For the text-containing cell, return its midpoint in (x, y) coordinate format. 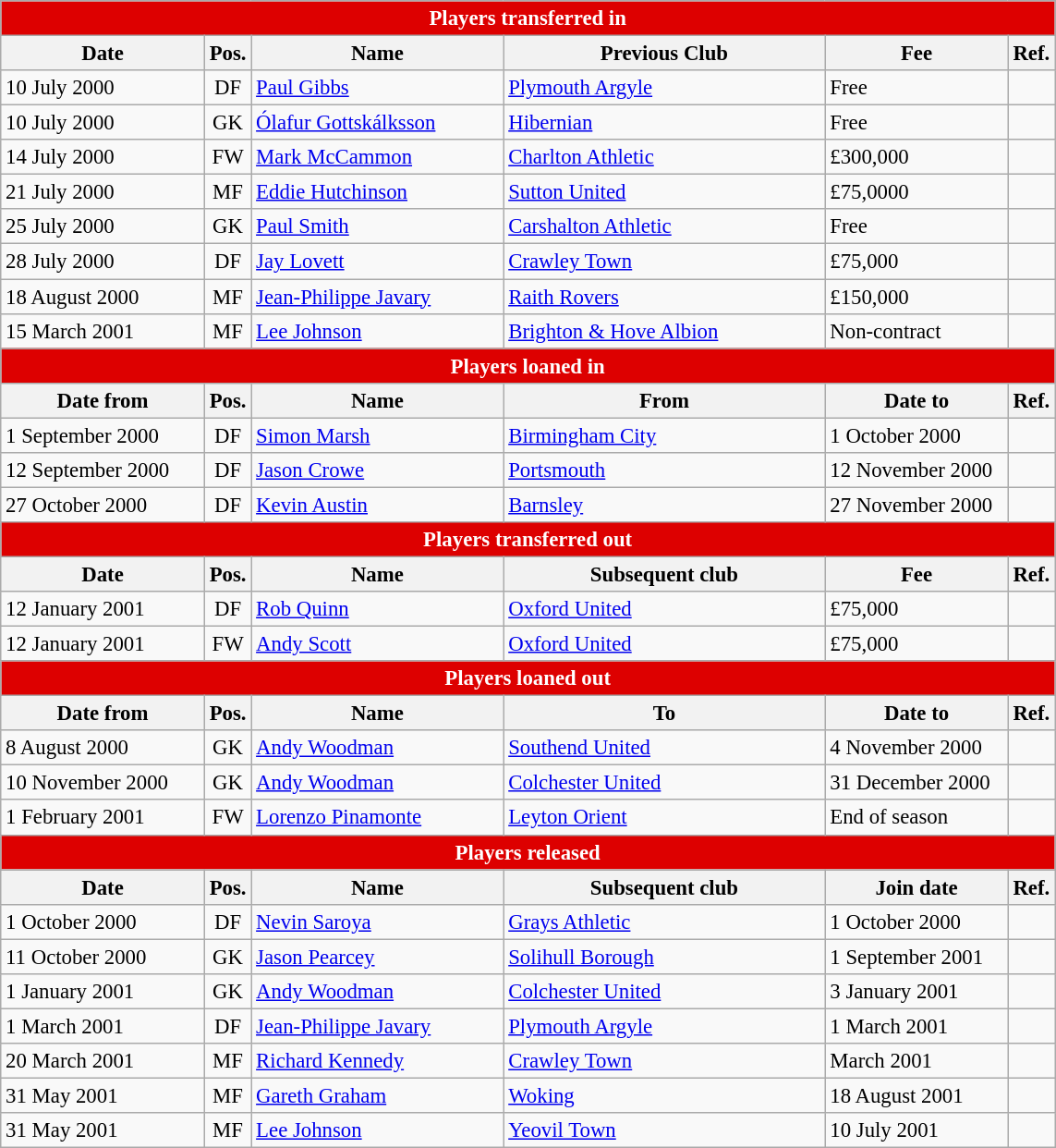
Nevin Saroya (377, 922)
12 September 2000 (103, 470)
Players released (528, 852)
Simon Marsh (377, 435)
Rob Quinn (377, 609)
15 March 2001 (103, 331)
To (664, 714)
Non-contract (916, 331)
Players transferred out (528, 540)
Birmingham City (664, 435)
From (664, 400)
12 November 2000 (916, 470)
27 November 2000 (916, 505)
Join date (916, 887)
Players loaned in (528, 366)
Andy Scott (377, 644)
Southend United (664, 748)
End of season (916, 818)
20 March 2001 (103, 1061)
1 February 2001 (103, 818)
Richard Kennedy (377, 1061)
Mark McCammon (377, 157)
Eddie Hutchinson (377, 192)
£75,0000 (916, 192)
Ólafur Gottskálksson (377, 123)
18 August 2000 (103, 297)
Raith Rovers (664, 297)
Jason Pearcey (377, 957)
Paul Gibbs (377, 88)
8 August 2000 (103, 748)
11 October 2000 (103, 957)
Previous Club (664, 54)
Jay Lovett (377, 262)
£300,000 (916, 157)
Yeovil Town (664, 1130)
Solihull Borough (664, 957)
£150,000 (916, 297)
Players loaned out (528, 678)
Charlton Athletic (664, 157)
1 September 2000 (103, 435)
Hibernian (664, 123)
1 September 2001 (916, 957)
Woking (664, 1095)
3 January 2001 (916, 992)
25 July 2000 (103, 226)
Gareth Graham (377, 1095)
4 November 2000 (916, 748)
Barnsley (664, 505)
10 November 2000 (103, 783)
Portsmouth (664, 470)
27 October 2000 (103, 505)
Carshalton Athletic (664, 226)
21 July 2000 (103, 192)
Kevin Austin (377, 505)
Paul Smith (377, 226)
Players transferred in (528, 18)
18 August 2001 (916, 1095)
Sutton United (664, 192)
28 July 2000 (103, 262)
10 July 2001 (916, 1130)
Grays Athletic (664, 922)
Brighton & Hove Albion (664, 331)
March 2001 (916, 1061)
Leyton Orient (664, 818)
31 December 2000 (916, 783)
Lorenzo Pinamonte (377, 818)
14 July 2000 (103, 157)
1 January 2001 (103, 992)
Jason Crowe (377, 470)
